Detect which cell encompasses the target text, then output its [X, Y] center coordinate. 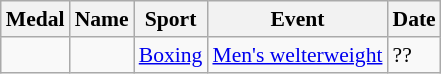
?? [414, 55]
Men's welterweight [297, 55]
Sport [171, 19]
Date [414, 19]
Medal [36, 19]
Name [102, 19]
Event [297, 19]
Boxing [171, 55]
